Provide the (x, y) coordinate of the cell's center where the given text is located.  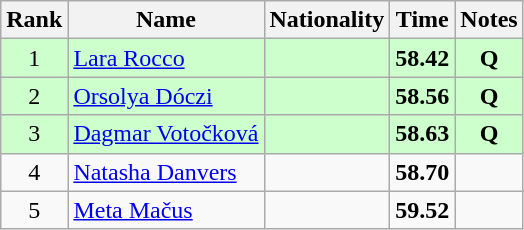
59.52 (422, 210)
5 (34, 210)
1 (34, 58)
Name (166, 20)
4 (34, 172)
Lara Rocco (166, 58)
58.70 (422, 172)
Dagmar Votočková (166, 134)
2 (34, 96)
Natasha Danvers (166, 172)
58.63 (422, 134)
Nationality (327, 20)
Meta Mačus (166, 210)
Orsolya Dóczi (166, 96)
58.42 (422, 58)
58.56 (422, 96)
Time (422, 20)
3 (34, 134)
Rank (34, 20)
Notes (489, 20)
